Find where the given text appears and provide that cell's center as (X, Y) coordinate. 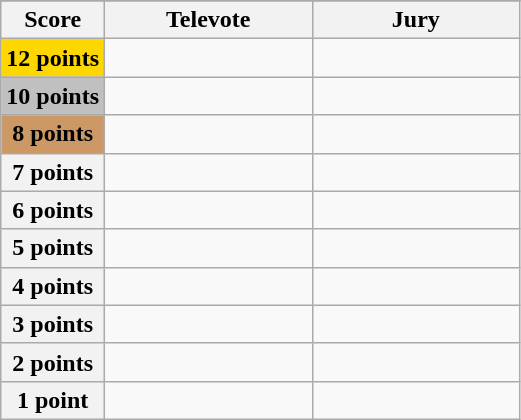
2 points (53, 362)
Score (53, 20)
Jury (416, 20)
10 points (53, 96)
Televote (209, 20)
1 point (53, 400)
6 points (53, 210)
12 points (53, 58)
4 points (53, 286)
8 points (53, 134)
3 points (53, 324)
7 points (53, 172)
5 points (53, 248)
